Locate the cell with the specified text and output its (x, y) center coordinate. 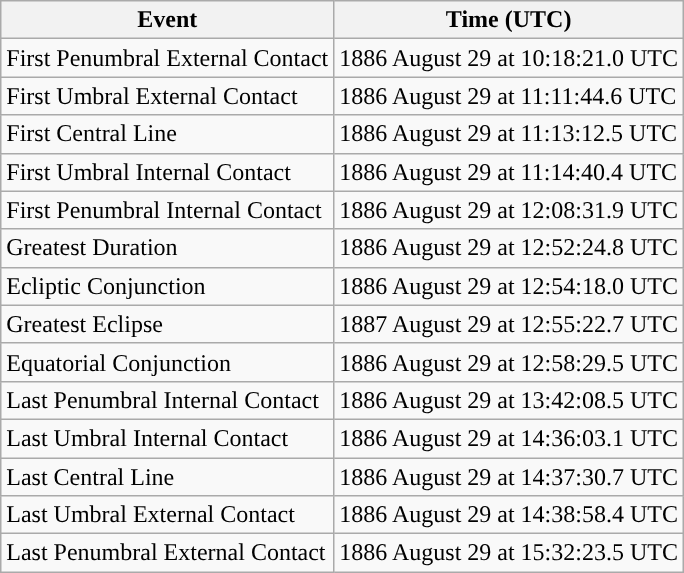
First Umbral External Contact (168, 96)
Event (168, 20)
1886 August 29 at 11:13:12.5 UTC (509, 134)
Last Penumbral Internal Contact (168, 400)
Last Central Line (168, 477)
Last Umbral Internal Contact (168, 438)
Last Umbral External Contact (168, 515)
First Umbral Internal Contact (168, 172)
Time (UTC) (509, 20)
1886 August 29 at 15:32:23.5 UTC (509, 553)
1886 August 29 at 12:58:29.5 UTC (509, 362)
First Penumbral External Contact (168, 58)
1886 August 29 at 12:54:18.0 UTC (509, 286)
1887 August 29 at 12:55:22.7 UTC (509, 324)
1886 August 29 at 12:52:24.8 UTC (509, 248)
1886 August 29 at 11:14:40.4 UTC (509, 172)
Greatest Duration (168, 248)
1886 August 29 at 10:18:21.0 UTC (509, 58)
1886 August 29 at 14:38:58.4 UTC (509, 515)
1886 August 29 at 12:08:31.9 UTC (509, 210)
1886 August 29 at 14:36:03.1 UTC (509, 438)
Ecliptic Conjunction (168, 286)
Equatorial Conjunction (168, 362)
1886 August 29 at 13:42:08.5 UTC (509, 400)
1886 August 29 at 11:11:44.6 UTC (509, 96)
1886 August 29 at 14:37:30.7 UTC (509, 477)
Last Penumbral External Contact (168, 553)
First Central Line (168, 134)
First Penumbral Internal Contact (168, 210)
Greatest Eclipse (168, 324)
